Find where the given text appears and provide that cell's center as (X, Y) coordinate. 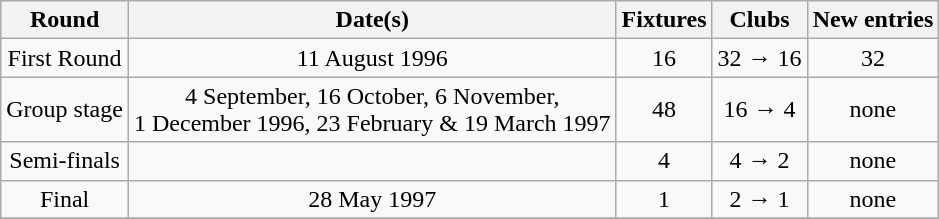
Group stage (65, 110)
16 (664, 58)
16 → 4 (760, 110)
4 (664, 161)
28 May 1997 (372, 199)
32 → 16 (760, 58)
4 September, 16 October, 6 November,1 December 1996, 23 February & 19 March 1997 (372, 110)
Semi-finals (65, 161)
1 (664, 199)
Fixtures (664, 20)
48 (664, 110)
11 August 1996 (372, 58)
Final (65, 199)
First Round (65, 58)
Clubs (760, 20)
Date(s) (372, 20)
32 (873, 58)
2 → 1 (760, 199)
Round (65, 20)
New entries (873, 20)
4 → 2 (760, 161)
